Return (X, Y) of the center of cell containing provided text 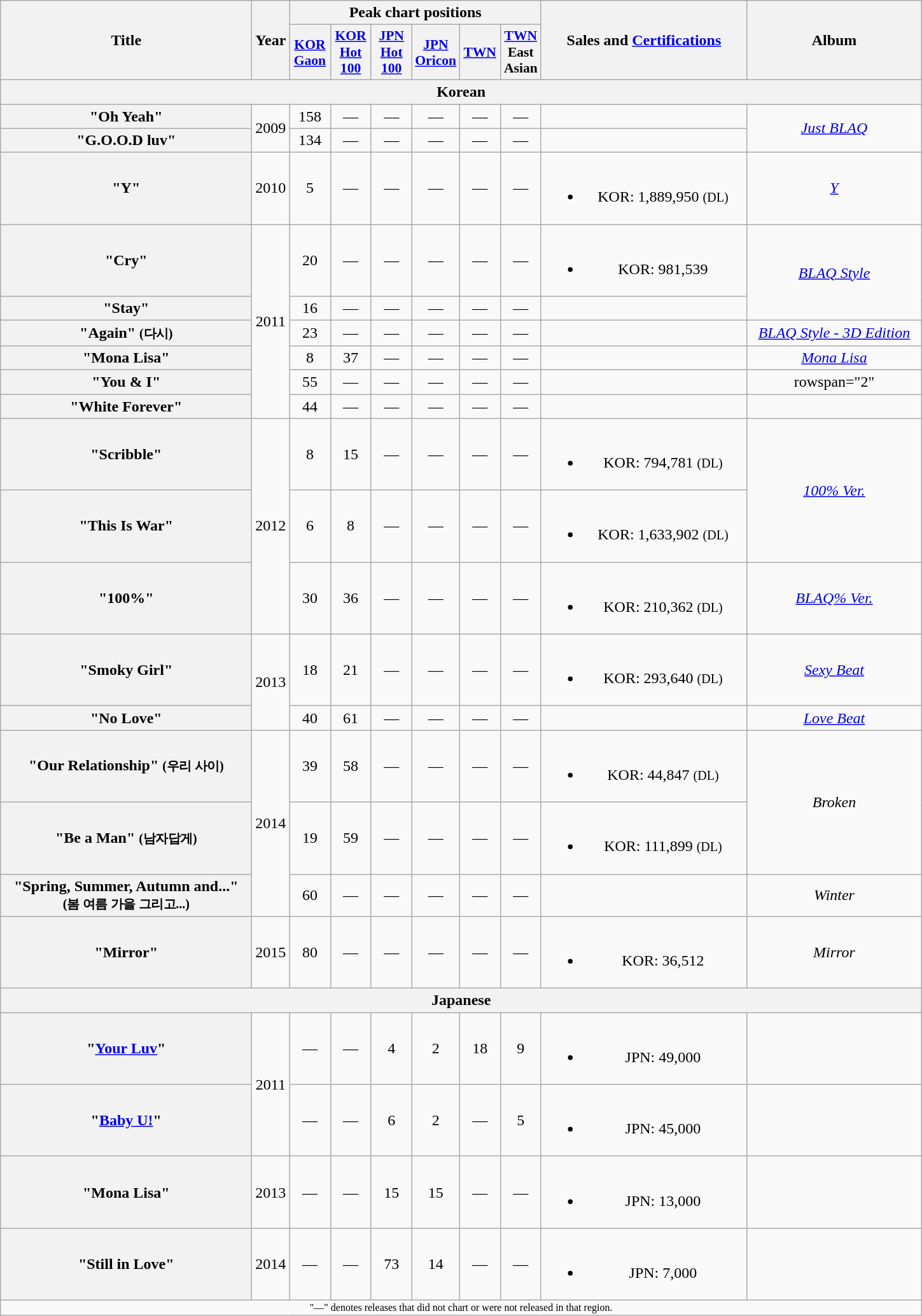
KOR: 794,781 (DL) (644, 454)
"White Forever" (126, 406)
"This Is War" (126, 527)
"No Love" (126, 718)
KOR: 210,362 (DL) (644, 598)
KOR: 44,847 (DL) (644, 766)
"Y" (126, 188)
16 (310, 308)
"Spring, Summer, Autumn and..." (봄 여름 가을 그리고...) (126, 896)
4 (391, 1048)
Y (834, 188)
Love Beat (834, 718)
JPN: 49,000 (644, 1048)
BLAQ% Ver. (834, 598)
BLAQ Style (834, 272)
"Stay" (126, 308)
2015 (271, 953)
Year (271, 41)
Broken (834, 802)
Japanese (461, 1001)
Mona Lisa (834, 357)
"Again" (다시) (126, 333)
TWN (480, 52)
BLAQ Style - 3D Edition (834, 333)
61 (351, 718)
134 (310, 141)
KOR: 1,889,950 (DL) (644, 188)
Sales and Certifications (644, 41)
KOR: 981,539 (644, 261)
"Baby U!" (126, 1121)
Just BLAQ (834, 128)
JPN: 7,000 (644, 1264)
"G.O.O.D luv" (126, 141)
37 (351, 357)
Peak chart positions (416, 13)
KOR: 293,640 (DL) (644, 670)
"Oh Yeah" (126, 116)
23 (310, 333)
100% Ver. (834, 490)
"Your Luv" (126, 1048)
73 (391, 1264)
"Scribble" (126, 454)
2010 (271, 188)
Mirror (834, 953)
JPNOricon (435, 52)
44 (310, 406)
JPN: 13,000 (644, 1192)
TWN East Asian (520, 52)
KOR: 111,899 (DL) (644, 838)
Korean (461, 92)
"100%" (126, 598)
Album (834, 41)
Sexy Beat (834, 670)
"You & I" (126, 382)
Winter (834, 896)
"—" denotes releases that did not chart or were not released in that region. (461, 1308)
80 (310, 953)
KOR: 1,633,902 (DL) (644, 527)
2012 (271, 527)
"Our Relationship" (우리 사이) (126, 766)
rowspan="2" (834, 382)
9 (520, 1048)
KOR: 36,512 (644, 953)
JPN: 45,000 (644, 1121)
21 (351, 670)
14 (435, 1264)
KORHot 100 (351, 52)
JPNHot 100 (391, 52)
60 (310, 896)
59 (351, 838)
39 (310, 766)
36 (351, 598)
158 (310, 116)
KORGaon (310, 52)
30 (310, 598)
19 (310, 838)
"Cry" (126, 261)
"Still in Love" (126, 1264)
"Be a Man" (남자답게) (126, 838)
Title (126, 41)
2009 (271, 128)
"Smoky Girl" (126, 670)
20 (310, 261)
"Mirror" (126, 953)
40 (310, 718)
55 (310, 382)
58 (351, 766)
